Output the (x, y) coordinate of the center of the cell containing the given text.  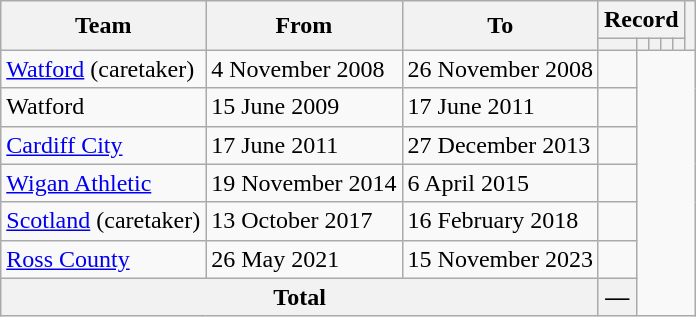
27 December 2013 (500, 145)
Cardiff City (104, 145)
26 November 2008 (500, 69)
Record (641, 20)
Team (104, 26)
15 November 2023 (500, 259)
4 November 2008 (304, 69)
From (304, 26)
Watford (104, 107)
15 June 2009 (304, 107)
19 November 2014 (304, 183)
26 May 2021 (304, 259)
Scotland (caretaker) (104, 221)
13 October 2017 (304, 221)
Watford (caretaker) (104, 69)
Ross County (104, 259)
Total (300, 297)
6 April 2015 (500, 183)
Wigan Athletic (104, 183)
To (500, 26)
— (617, 297)
16 February 2018 (500, 221)
